Determine the [x, y] coordinate at the center of the cell enclosing the given text.  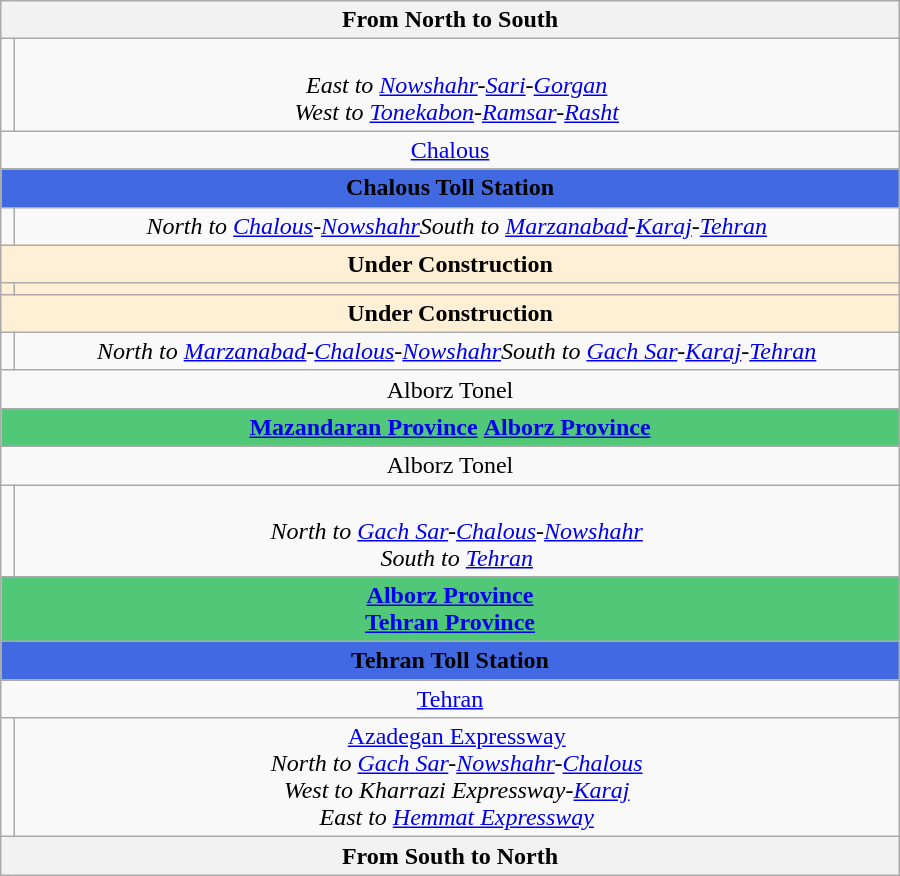
Azadegan ExpresswayNorth to Gach Sar-Nowshahr-ChalousWest to Kharrazi Expressway-KarajEast to Hemmat Expressway [456, 778]
Tehran Toll Station [450, 661]
Alborz Province Tehran Province [450, 610]
Tehran [450, 699]
North to Chalous-NowshahrSouth to Marzanabad-Karaj-Tehran [456, 226]
North to Marzanabad-Chalous-NowshahrSouth to Gach Sar-Karaj-Tehran [456, 351]
From North to South [450, 20]
From South to North [450, 856]
North to Gach Sar-Chalous-NowshahrSouth to Tehran [456, 530]
Chalous [450, 150]
Mazandaran Province Alborz Province [450, 427]
East to Nowshahr-Sari-GorganWest to Tonekabon-Ramsar-Rasht [456, 85]
Chalous Toll Station [450, 188]
